Provide the (x, y) coordinate of the cell's center where the given text is located.  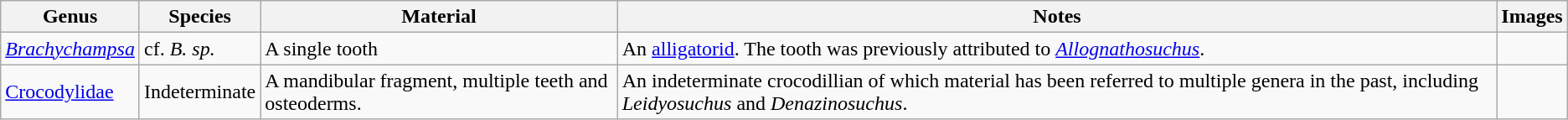
An alligatorid. The tooth was previously attributed to Allognathosuchus. (1057, 49)
Notes (1057, 17)
A mandibular fragment, multiple teeth and osteoderms. (439, 92)
A single tooth (439, 49)
cf. B. sp. (199, 49)
Indeterminate (199, 92)
Genus (70, 17)
Images (1532, 17)
Crocodylidae (70, 92)
Brachychampsa (70, 49)
An indeterminate crocodillian of which material has been referred to multiple genera in the past, including Leidyosuchus and Denazinosuchus. (1057, 92)
Species (199, 17)
Material (439, 17)
